Find where the given text appears and provide that cell's center as [X, Y] coordinate. 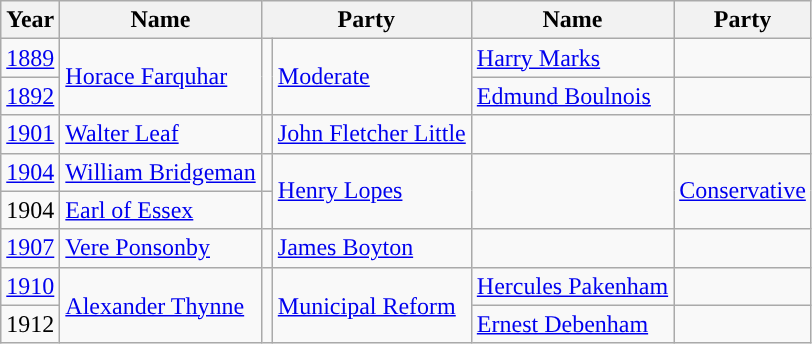
William Bridgeman [160, 172]
Hercules Pakenham [572, 286]
Harry Marks [572, 58]
Moderate [372, 77]
John Fletcher Little [372, 134]
Vere Ponsonby [160, 248]
Earl of Essex [160, 210]
Conservative [743, 191]
Henry Lopes [372, 191]
1912 [30, 324]
Year [30, 20]
Municipal Reform [372, 305]
1901 [30, 134]
James Boyton [372, 248]
1889 [30, 58]
Ernest Debenham [572, 324]
1892 [30, 96]
Walter Leaf [160, 134]
Edmund Boulnois [572, 96]
1910 [30, 286]
Horace Farquhar [160, 77]
Alexander Thynne [160, 305]
1907 [30, 248]
